Extract the (x, y) coordinate from the center of the cell holding the provided text.  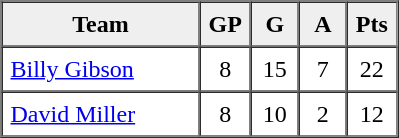
Team (101, 24)
Billy Gibson (101, 68)
12 (372, 114)
10 (275, 114)
GP (226, 24)
David Miller (101, 114)
15 (275, 68)
22 (372, 68)
2 (323, 114)
7 (323, 68)
Pts (372, 24)
G (275, 24)
A (323, 24)
